Scan for the cell matching the given text and deliver its [x, y] coordinate at center. 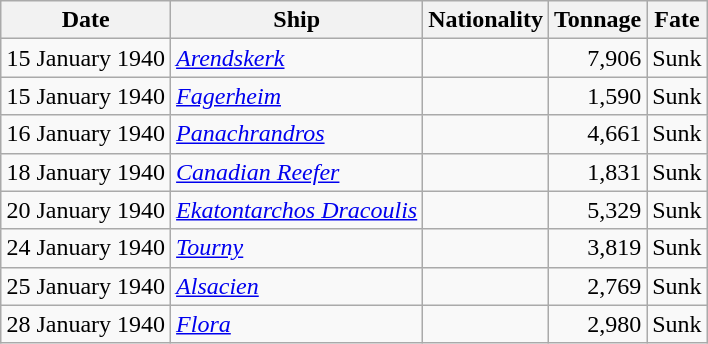
1,590 [597, 96]
Fate [677, 20]
Flora [297, 324]
7,906 [597, 58]
1,831 [597, 172]
4,661 [597, 134]
16 January 1940 [86, 134]
Date [86, 20]
Panachrandros [297, 134]
18 January 1940 [86, 172]
2,980 [597, 324]
Arendskerk [297, 58]
Ship [297, 20]
28 January 1940 [86, 324]
24 January 1940 [86, 248]
Alsacien [297, 286]
Tonnage [597, 20]
Fagerheim [297, 96]
Nationality [486, 20]
Tourny [297, 248]
Canadian Reefer [297, 172]
5,329 [597, 210]
3,819 [597, 248]
20 January 1940 [86, 210]
25 January 1940 [86, 286]
Ekatontarchos Dracoulis [297, 210]
2,769 [597, 286]
